Detect which cell encompasses the target text, then output its (x, y) center coordinate. 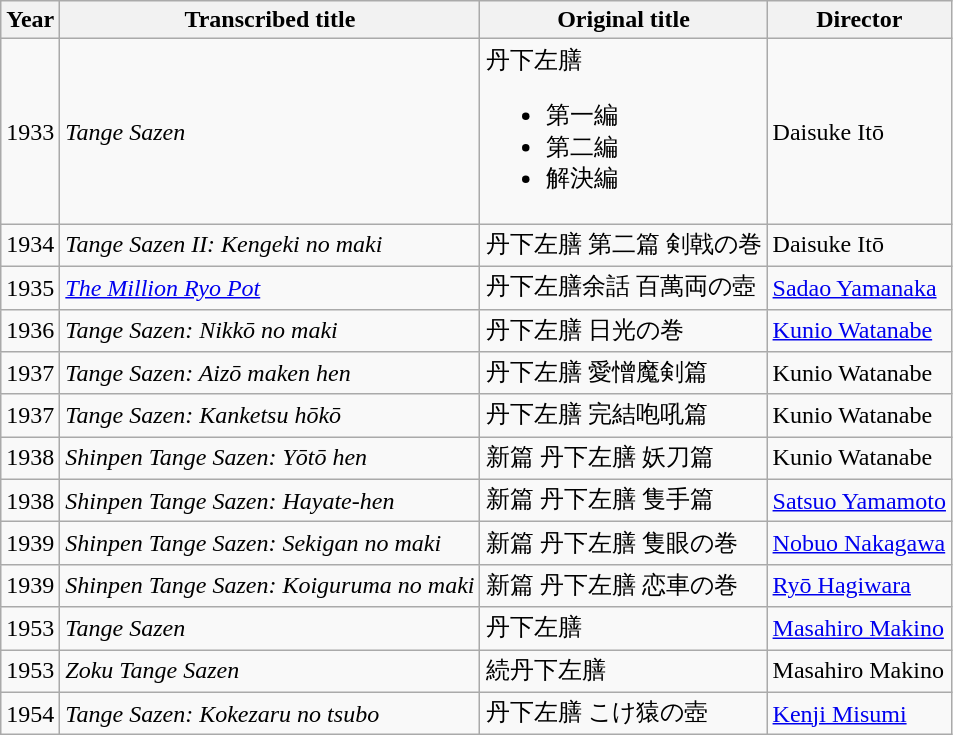
The Million Ryo Pot (270, 288)
Sadao Yamanaka (859, 288)
Shinpen Tange Sazen: Yōtō hen (270, 458)
Satsuo Yamamoto (859, 500)
Tange Sazen II: Kengeki no maki (270, 246)
丹下左膳 完結咆吼篇 (624, 416)
Shinpen Tange Sazen: Hayate-hen (270, 500)
丹下左膳 愛憎魔剣篇 (624, 374)
Tange Sazen: Kanketsu hōkō (270, 416)
Original title (624, 20)
丹下左膳余話 百萬両の壺 (624, 288)
新篇 丹下左膳 妖刀篇 (624, 458)
Director (859, 20)
Tange Sazen: Aizō maken hen (270, 374)
Ryō Hagiwara (859, 586)
Shinpen Tange Sazen: Koiguruma no maki (270, 586)
新篇 丹下左膳 隻手篇 (624, 500)
新篇 丹下左膳 恋車の巻 (624, 586)
1936 (30, 330)
丹下左膳 こけ猿の壺 (624, 714)
丹下左膳第一編第二編解決編 (624, 132)
Kenji Misumi (859, 714)
丹下左膳 (624, 628)
丹下左膳 第二篇 剣戟の巻 (624, 246)
Tange Sazen: Kokezaru no tsubo (270, 714)
1933 (30, 132)
Tange Sazen: Nikkō no maki (270, 330)
1934 (30, 246)
Nobuo Nakagawa (859, 544)
Zoku Tange Sazen (270, 672)
新篇 丹下左膳 隻眼の巻 (624, 544)
続丹下左膳 (624, 672)
Year (30, 20)
Shinpen Tange Sazen: Sekigan no maki (270, 544)
Transcribed title (270, 20)
1935 (30, 288)
丹下左膳 日光の巻 (624, 330)
1954 (30, 714)
